Scan for the cell matching the given text and deliver its [x, y] coordinate at center. 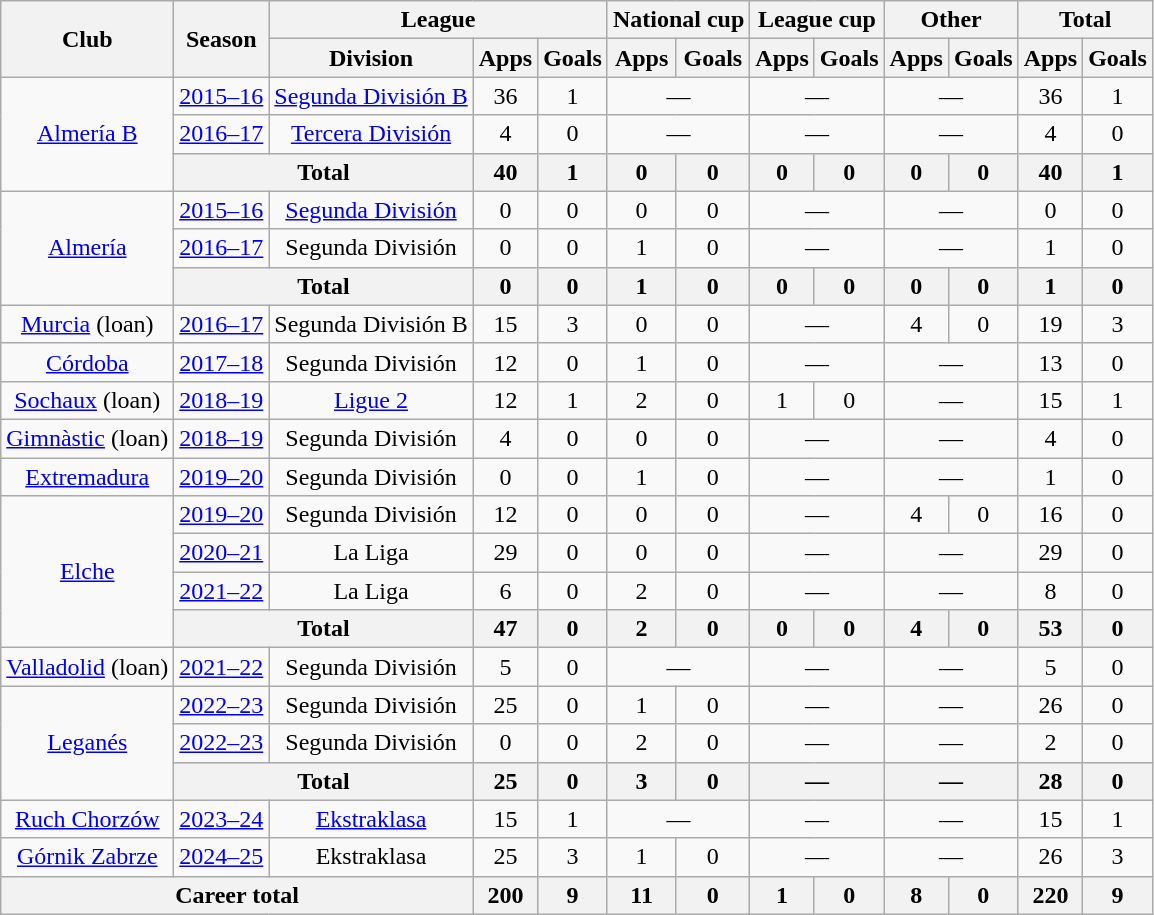
Other [951, 20]
Sochaux (loan) [88, 400]
Gimnàstic (loan) [88, 438]
2020–21 [222, 553]
Almería [88, 248]
200 [505, 895]
13 [1050, 362]
16 [1050, 515]
Córdoba [88, 362]
Career total [237, 895]
220 [1050, 895]
Extremadura [88, 477]
Division [371, 58]
6 [505, 591]
Valladolid (loan) [88, 667]
28 [1050, 781]
2024–25 [222, 857]
Leganés [88, 743]
19 [1050, 324]
Tercera División [371, 134]
Górnik Zabrze [88, 857]
2017–18 [222, 362]
Ruch Chorzów [88, 819]
53 [1050, 629]
Season [222, 39]
Elche [88, 572]
League cup [817, 20]
League [438, 20]
Ligue 2 [371, 400]
Club [88, 39]
Almería B [88, 134]
11 [641, 895]
47 [505, 629]
National cup [678, 20]
Murcia (loan) [88, 324]
2023–24 [222, 819]
